Detect which cell encompasses the target text, then output its (X, Y) center coordinate. 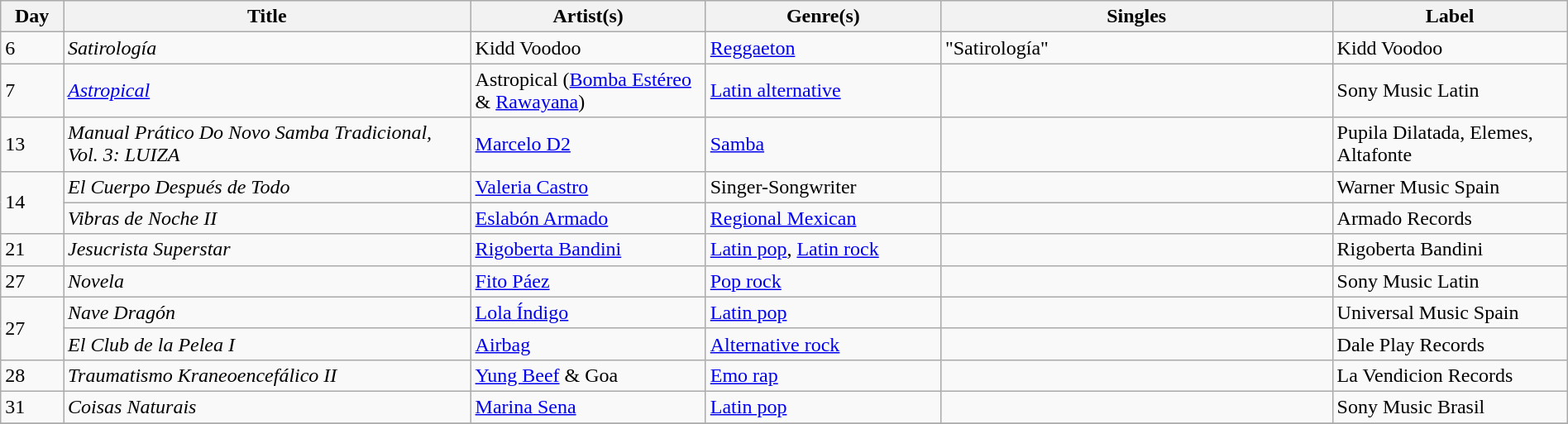
Day (32, 17)
28 (32, 375)
Title (268, 17)
Airbag (588, 344)
Genre(s) (823, 17)
Eslabón Armado (588, 218)
Pupila Dilatada, Elemes, Altafonte (1450, 144)
El Cuerpo Después de Todo (268, 187)
Latin alternative (823, 91)
Dale Play Records (1450, 344)
Jesucrista Superstar (268, 250)
Samba (823, 144)
Fito Páez (588, 281)
31 (32, 407)
Yung Beef & Goa (588, 375)
Coisas Naturais (268, 407)
Universal Music Spain (1450, 312)
Valeria Castro (588, 187)
Novela (268, 281)
Vibras de Noche II (268, 218)
Nave Dragón (268, 312)
Regional Mexican (823, 218)
Marina Sena (588, 407)
Lola Índigo (588, 312)
El Club de la Pelea I (268, 344)
Artist(s) (588, 17)
14 (32, 202)
Emo rap (823, 375)
Latin pop, Latin rock (823, 250)
13 (32, 144)
Singer-Songwriter (823, 187)
Warner Music Spain (1450, 187)
Alternative rock (823, 344)
Singles (1136, 17)
7 (32, 91)
Label (1450, 17)
Pop rock (823, 281)
La Vendicion Records (1450, 375)
Satirología (268, 48)
Armado Records (1450, 218)
Sony Music Brasil (1450, 407)
Astropical (268, 91)
Marcelo D2 (588, 144)
"Satirología" (1136, 48)
Reggaeton (823, 48)
6 (32, 48)
Manual Prático Do Novo Samba Tradicional, Vol. 3: LUIZA (268, 144)
Traumatismo Kraneoencefálico II (268, 375)
Astropical (Bomba Estéreo & Rawayana) (588, 91)
21 (32, 250)
